Search for the cell housing the specified text and yield its [x, y] center coordinate. 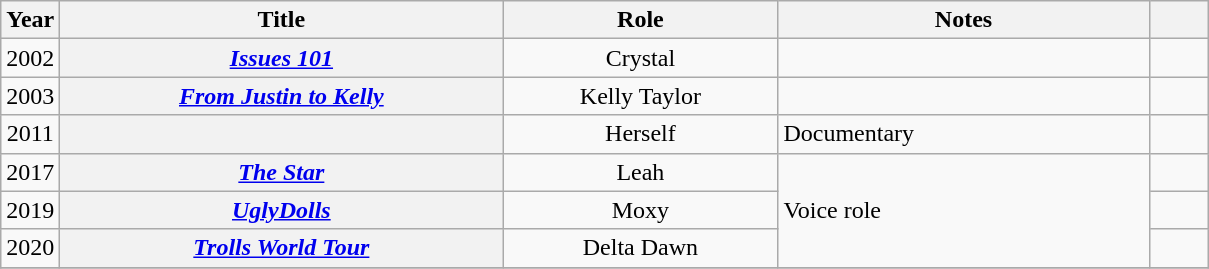
From Justin to Kelly [282, 96]
2017 [30, 172]
Leah [640, 172]
Role [640, 20]
2020 [30, 248]
Delta Dawn [640, 248]
Herself [640, 134]
Voice role [964, 210]
Title [282, 20]
Issues 101 [282, 58]
2019 [30, 210]
2011 [30, 134]
The Star [282, 172]
Documentary [964, 134]
Crystal [640, 58]
Year [30, 20]
2003 [30, 96]
2002 [30, 58]
Notes [964, 20]
UglyDolls [282, 210]
Moxy [640, 210]
Kelly Taylor [640, 96]
Trolls World Tour [282, 248]
